Capture the cell that displays the provided text and extract its (x, y) central coordinate. 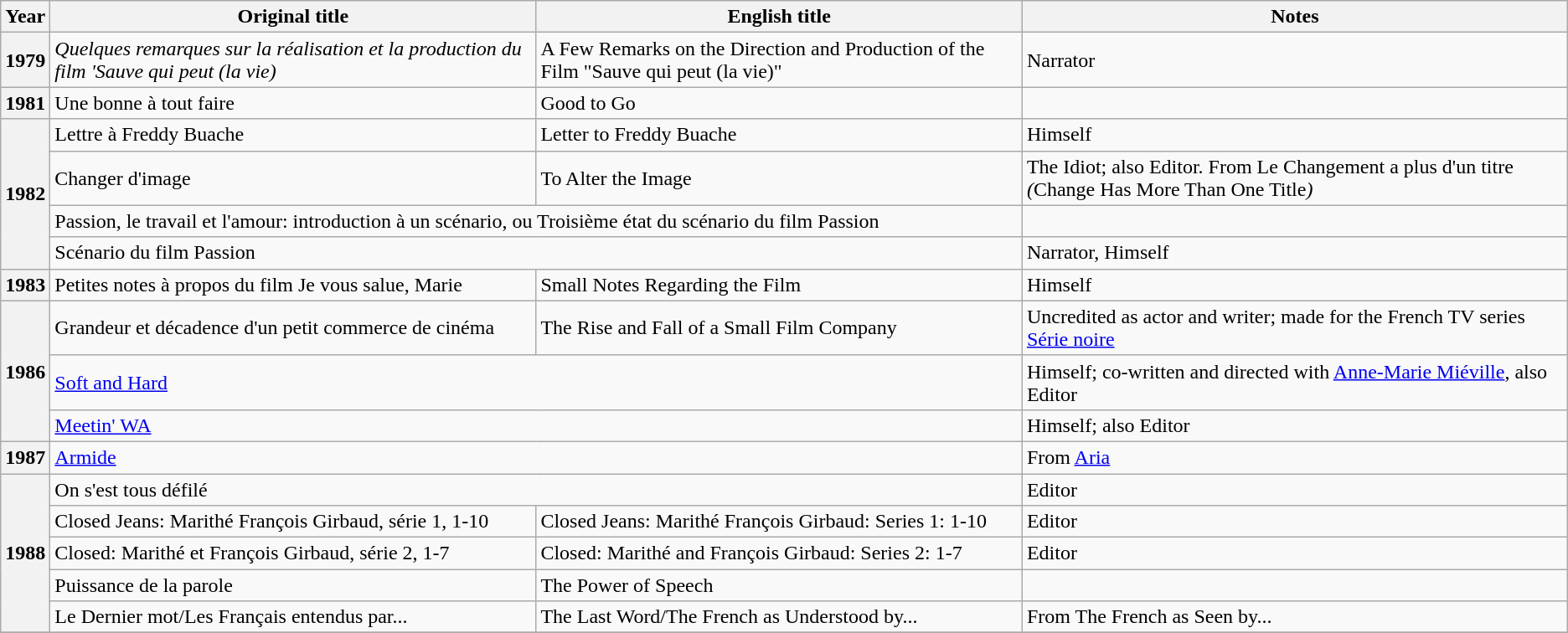
From Aria (1295, 457)
Himself; also Editor (1295, 425)
1987 (25, 457)
1981 (25, 103)
Une bonne à tout faire (293, 103)
Quelques remarques sur la réalisation et la production du film 'Sauve qui peut (la vie) (293, 60)
Notes (1295, 17)
1983 (25, 285)
Meetin' WA (536, 425)
Changer d'image (293, 178)
Closed: Marithé et François Girbaud, série 2, 1-7 (293, 553)
The Idiot; also Editor. From Le Changement a plus d'un titre (Change Has More Than One Title) (1295, 178)
Original title (293, 17)
To Alter the Image (779, 178)
Year (25, 17)
Passion, le travail et l'amour: introduction à un scénario, ou Troisième état du scénario du film Passion (536, 221)
On s'est tous défilé (536, 490)
The Last Word/The French as Understood by... (779, 617)
English title (779, 17)
1979 (25, 60)
1988 (25, 553)
Good to Go (779, 103)
Narrator, Himself (1295, 253)
1982 (25, 194)
Armide (536, 457)
Le Dernier mot/Les Français entendus par... (293, 617)
From The French as Seen by... (1295, 617)
The Rise and Fall of a Small Film Company (779, 328)
Grandeur et décadence d'un petit commerce de cinéma (293, 328)
Soft and Hard (536, 382)
Closed Jeans: Marithé François Girbaud, série 1, 1-10 (293, 522)
Letter to Freddy Buache (779, 135)
Puissance de la parole (293, 585)
Petites notes à propos du film Je vous salue, Marie (293, 285)
Closed Jeans: Marithé François Girbaud: Series 1: 1-10 (779, 522)
Closed: Marithé and François Girbaud: Series 2: 1-7 (779, 553)
1986 (25, 371)
Small Notes Regarding the Film (779, 285)
A Few Remarks on the Direction and Production of the Film "Sauve qui peut (la vie)" (779, 60)
Narrator (1295, 60)
The Power of Speech (779, 585)
Uncredited as actor and writer; made for the French TV series Série noire (1295, 328)
Lettre à Freddy Buache (293, 135)
Scénario du film Passion (536, 253)
Himself; co-written and directed with Anne-Marie Miéville, also Editor (1295, 382)
